Extract the (x, y) coordinate from the center of the cell holding the provided text.  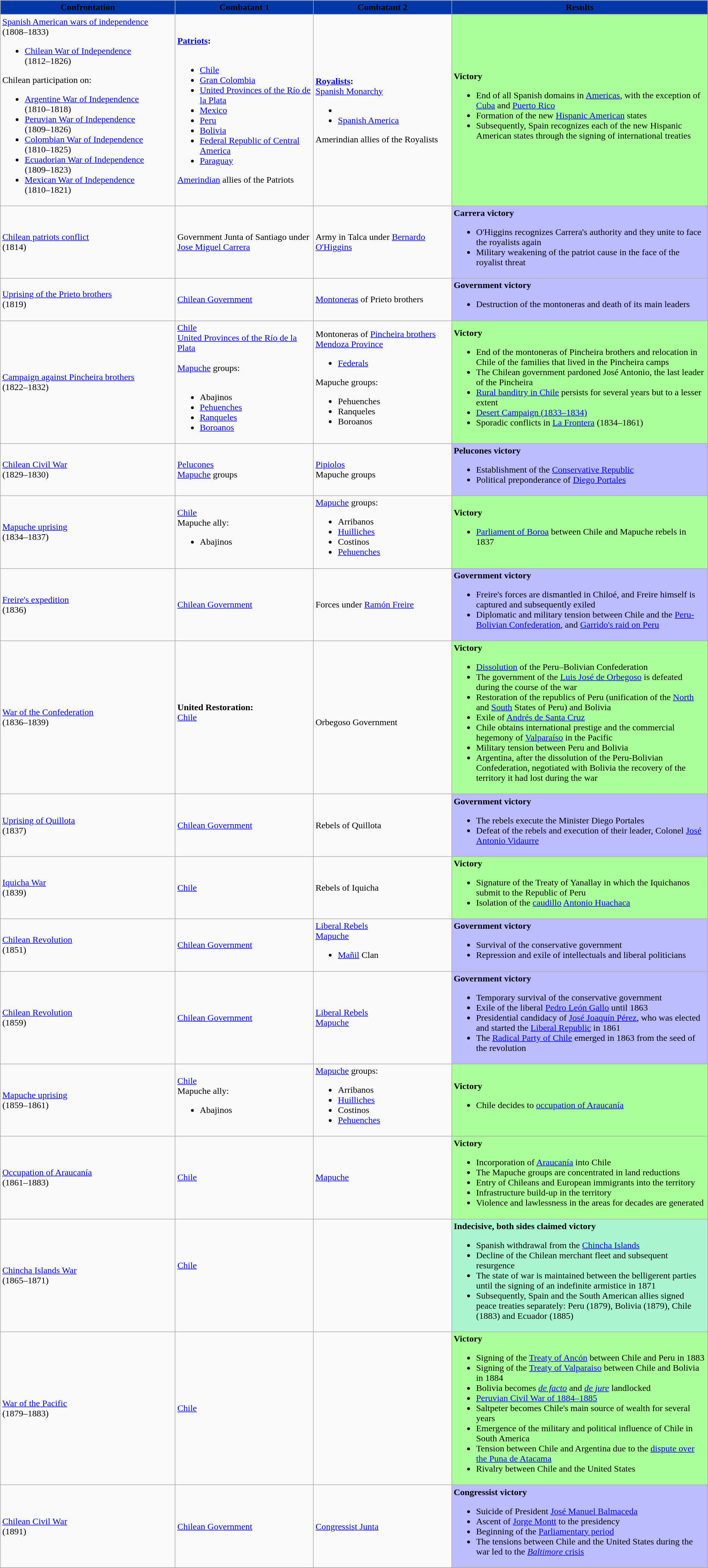
Freire's expedition(1836) (88, 604)
Government Junta of Santiago under Jose Miguel Carrera (244, 242)
Occupation of Araucanía(1861–1883) (88, 1178)
VictorySignature of the Treaty of Yanallay in which the Iquichanos submit to the Republic of PeruIsolation of the caudillo Antonio Huachaca (580, 888)
Mapuche uprising(1834–1837) (88, 532)
Congressist Junta (382, 1527)
Combatant 1 (244, 7)
War of the Confederation(1836–1839) (88, 717)
Rebels of Iquicha (382, 888)
Government victoryDestruction of the montoneras and death of its main leaders (580, 300)
Chilean Civil War(1829–1830) (88, 470)
Forces under Ramón Freire (382, 604)
Montoneras of Prieto brothers (382, 300)
Uprising of Quillota(1837) (88, 825)
Uprising of the Prieto brothers(1819) (88, 300)
Chilean Revolution(1851) (88, 945)
Montoneras of Pincheira brothers Mendoza Province FederalsMapuche groups:PehuenchesRanquelesBoroanos (382, 382)
Government victoryThe rebels execute the Minister Diego PortalesDefeat of the rebels and execution of their leader, Colonel José Antonio Vidaurre (580, 825)
Chincha Islands War(1865–1871) (88, 1275)
PeluconesMapuche groups (244, 470)
VictoryChile decides to occupation of Araucanía (580, 1100)
Army in Talca under Bernardo O'Higgins (382, 242)
Rebels of Quillota (382, 825)
Liberal RebelsMapucheMañil Clan (382, 945)
Results (580, 7)
Mapuche uprising(1859–1861) (88, 1100)
Confrontation (88, 7)
Campaign against Pincheira brothers(1822–1832) (88, 382)
Combatant 2 (382, 7)
Government victorySurvival of the conservative governmentRepression and exile of intellectuals and liberal politicians (580, 945)
Chilean Civil War(1891) (88, 1527)
Iquicha War(1839) (88, 888)
Pelucones victoryEstablishment of the Conservative RepublicPolitical preponderance of Diego Portales (580, 470)
Orbegoso Government (382, 717)
War of the Pacific(1879–1883) (88, 1408)
PipiolosMapuche groups (382, 470)
Liberal RebelsMapuche (382, 1018)
Chile United Provinces of the Río de la Plata Mapuche groups:AbajinosPehuenchesRanquelesBoroanos (244, 382)
Chilean patriots conflict(1814) (88, 242)
Royalists: Spanish Monarchy Spanish AmericaAmerindian allies of the Royalists (382, 110)
United Restoration: Chile (244, 717)
VictoryParliament of Boroa between Chile and Mapuche rebels in 1837 (580, 532)
Chilean Revolution(1859) (88, 1018)
Mapuche (382, 1178)
